Find where the given text appears and provide that cell's center as (x, y) coordinate. 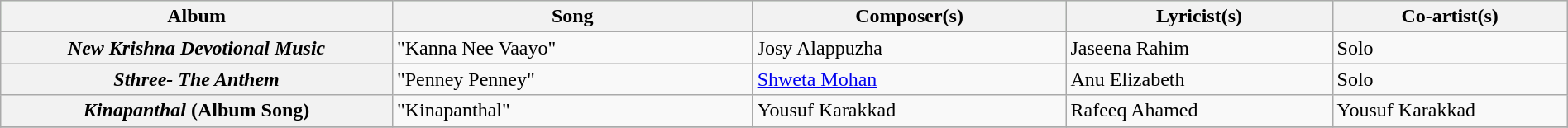
New Krishna Devotional Music (197, 48)
Shweta Mohan (910, 79)
"Penney Penney" (572, 79)
Co-artist(s) (1450, 17)
Anu Elizabeth (1199, 79)
"Kanna Nee Vaayo" (572, 48)
"Kinapanthal" (572, 111)
Josy Alappuzha (910, 48)
Kinapanthal (Album Song) (197, 111)
Jaseena Rahim (1199, 48)
Song (572, 17)
Lyricist(s) (1199, 17)
Composer(s) (910, 17)
Sthree- The Anthem (197, 79)
Album (197, 17)
Rafeeq Ahamed (1199, 111)
